Extract the (X, Y) coordinate from the center of the cell holding the provided text.  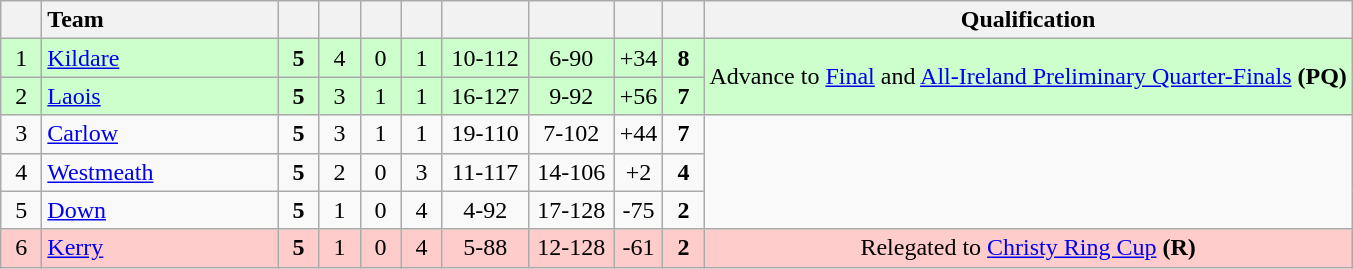
12-128 (571, 248)
6-90 (571, 58)
16-127 (485, 96)
Qualification (1028, 20)
+2 (638, 172)
Relegated to Christy Ring Cup (R) (1028, 248)
17-128 (571, 210)
Advance to Final and All-Ireland Preliminary Quarter-Finals (PQ) (1028, 77)
Down (160, 210)
10-112 (485, 58)
Team (160, 20)
4-92 (485, 210)
6 (22, 248)
+44 (638, 134)
11-117 (485, 172)
-61 (638, 248)
Kildare (160, 58)
Carlow (160, 134)
8 (684, 58)
Kerry (160, 248)
7-102 (571, 134)
5-88 (485, 248)
-75 (638, 210)
+56 (638, 96)
19-110 (485, 134)
+34 (638, 58)
14-106 (571, 172)
Westmeath (160, 172)
9-92 (571, 96)
Laois (160, 96)
